Locate the cell with the specified text and output its (x, y) center coordinate. 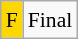
Final (50, 20)
F (12, 20)
